Capture the cell that displays the provided text and extract its [X, Y] central coordinate. 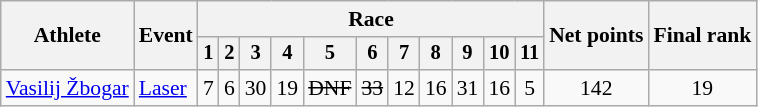
142 [596, 88]
DNF [330, 88]
Race [371, 19]
9 [468, 54]
12 [404, 88]
Vasilij Žbogar [68, 88]
Final rank [702, 36]
Net points [596, 36]
Laser [166, 88]
2 [230, 54]
10 [499, 54]
4 [287, 54]
33 [372, 88]
3 [256, 54]
1 [208, 54]
30 [256, 88]
11 [530, 54]
31 [468, 88]
8 [436, 54]
Athlete [68, 36]
Event [166, 36]
